Capture the cell that displays the provided text and extract its (x, y) central coordinate. 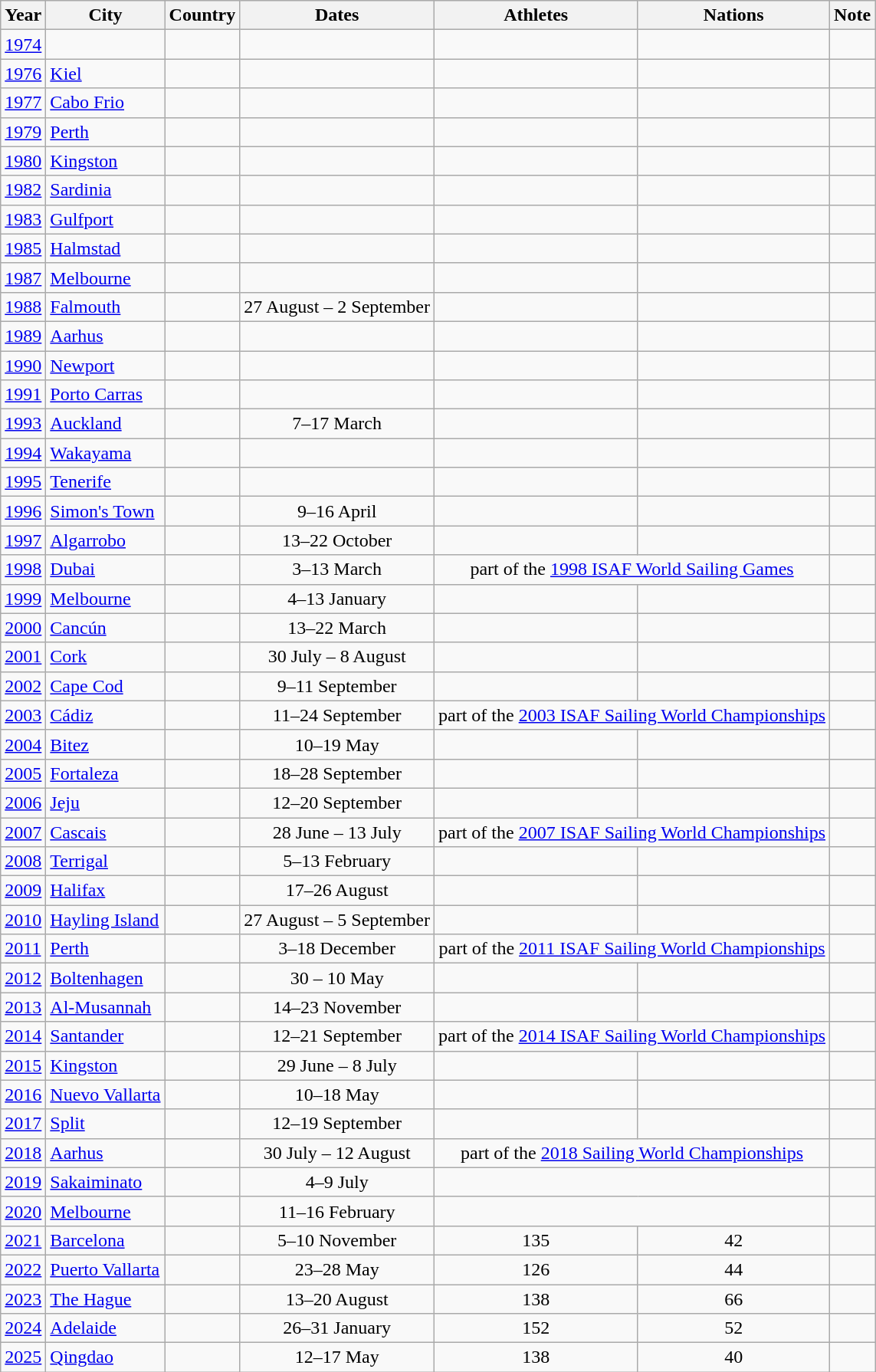
66 (734, 1299)
2006 (23, 803)
2017 (23, 1124)
Porto Carras (106, 395)
1983 (23, 219)
2015 (23, 1065)
1976 (23, 74)
Dubai (106, 569)
Athletes (536, 15)
9–16 April (337, 511)
2008 (23, 862)
Cancún (106, 628)
Sardinia (106, 190)
1998 (23, 569)
part of the 2007 ISAF Sailing World Championships (632, 832)
2022 (23, 1269)
Bitez (106, 744)
11–24 September (337, 715)
Kiel (106, 74)
The Hague (106, 1299)
Note (852, 15)
5–10 November (337, 1240)
23–28 May (337, 1269)
12–17 May (337, 1357)
2023 (23, 1299)
part of the 1998 ISAF World Sailing Games (632, 569)
1979 (23, 132)
4–9 July (337, 1182)
Santander (106, 1036)
part of the 2011 ISAF Sailing World Championships (632, 949)
2004 (23, 744)
2007 (23, 832)
2003 (23, 715)
Fortaleza (106, 773)
1988 (23, 307)
Boltenhagen (106, 978)
135 (536, 1240)
3–13 March (337, 569)
7–17 March (337, 424)
2010 (23, 920)
Jeju (106, 803)
1974 (23, 44)
13–22 October (337, 540)
2000 (23, 628)
Year (23, 15)
2019 (23, 1182)
Split (106, 1124)
Dates (337, 15)
1989 (23, 336)
17–26 August (337, 891)
2025 (23, 1357)
Falmouth (106, 307)
2021 (23, 1240)
40 (734, 1357)
13–22 March (337, 628)
1987 (23, 277)
Puerto Vallarta (106, 1269)
Sakaiminato (106, 1182)
City (106, 15)
30 July – 12 August (337, 1153)
Nuevo Vallarta (106, 1095)
Cádiz (106, 715)
1994 (23, 453)
1993 (23, 424)
part of the 2018 Sailing World Championships (632, 1153)
Gulfport (106, 219)
part of the 2003 ISAF Sailing World Championships (632, 715)
1996 (23, 511)
30 July – 8 August (337, 657)
27 August – 5 September (337, 920)
1991 (23, 395)
2005 (23, 773)
1995 (23, 482)
part of the 2014 ISAF Sailing World Championships (632, 1036)
13–20 August (337, 1299)
Adelaide (106, 1328)
2018 (23, 1153)
12–20 September (337, 803)
Tenerife (106, 482)
Newport (106, 366)
3–18 December (337, 949)
2020 (23, 1211)
44 (734, 1269)
29 June – 8 July (337, 1065)
2013 (23, 1007)
Simon's Town (106, 511)
2011 (23, 949)
Cape Cod (106, 686)
30 – 10 May (337, 978)
14–23 November (337, 1007)
Cabo Frio (106, 103)
27 August – 2 September (337, 307)
Cascais (106, 832)
Barcelona (106, 1240)
Qingdao (106, 1357)
26–31 January (337, 1328)
2014 (23, 1036)
1977 (23, 103)
Country (202, 15)
28 June – 13 July (337, 832)
1980 (23, 161)
Algarrobo (106, 540)
2024 (23, 1328)
152 (536, 1328)
1999 (23, 599)
126 (536, 1269)
Nations (734, 15)
42 (734, 1240)
11–16 February (337, 1211)
Al-Musannah (106, 1007)
1990 (23, 366)
9–11 September (337, 686)
2001 (23, 657)
Wakayama (106, 453)
1982 (23, 190)
10–18 May (337, 1095)
52 (734, 1328)
Halmstad (106, 248)
Auckland (106, 424)
1997 (23, 540)
12–19 September (337, 1124)
2009 (23, 891)
Terrigal (106, 862)
12–21 September (337, 1036)
1985 (23, 248)
18–28 September (337, 773)
Hayling Island (106, 920)
4–13 January (337, 599)
2012 (23, 978)
2002 (23, 686)
Cork (106, 657)
Halifax (106, 891)
10–19 May (337, 744)
5–13 February (337, 862)
2016 (23, 1095)
